From the cell containing the given text, extract its center point as [X, Y] coordinate. 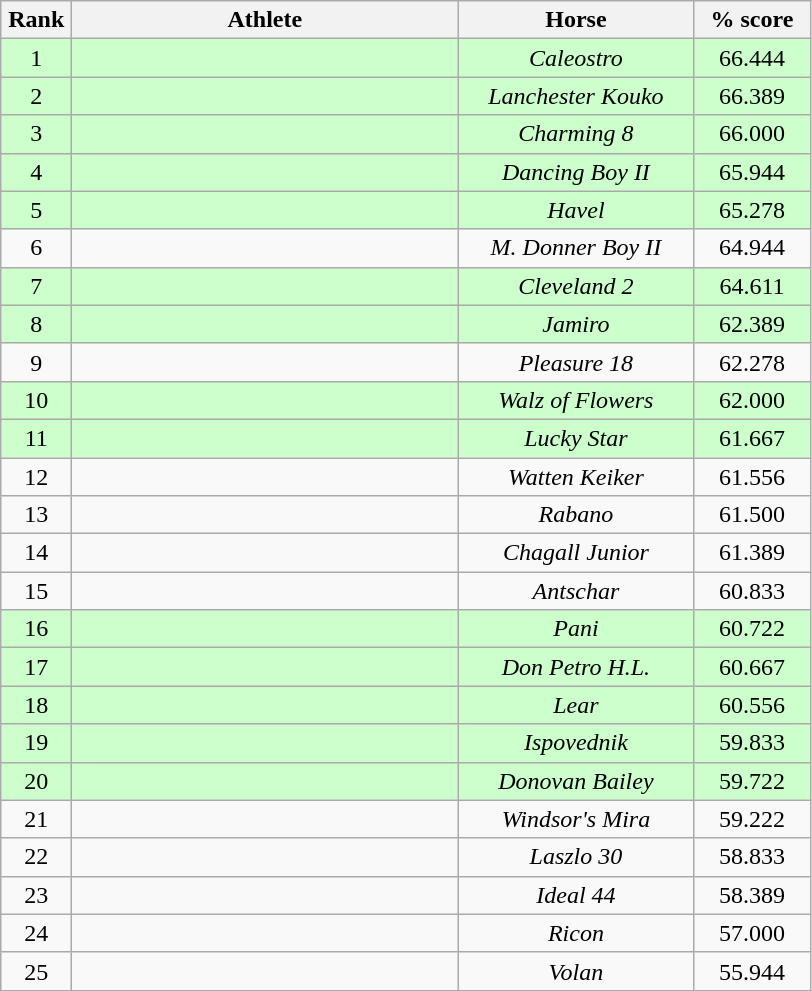
10 [36, 400]
19 [36, 743]
17 [36, 667]
Jamiro [576, 324]
60.722 [752, 629]
Charming 8 [576, 134]
Ideal 44 [576, 895]
M. Donner Boy II [576, 248]
Pleasure 18 [576, 362]
Donovan Bailey [576, 781]
66.444 [752, 58]
Horse [576, 20]
Antschar [576, 591]
8 [36, 324]
59.833 [752, 743]
Ispovednik [576, 743]
61.389 [752, 553]
2 [36, 96]
Pani [576, 629]
58.389 [752, 895]
21 [36, 819]
24 [36, 933]
Athlete [265, 20]
Volan [576, 971]
65.944 [752, 172]
66.000 [752, 134]
14 [36, 553]
55.944 [752, 971]
61.556 [752, 477]
Walz of Flowers [576, 400]
16 [36, 629]
22 [36, 857]
12 [36, 477]
1 [36, 58]
61.500 [752, 515]
7 [36, 286]
60.667 [752, 667]
65.278 [752, 210]
64.611 [752, 286]
Don Petro H.L. [576, 667]
13 [36, 515]
% score [752, 20]
58.833 [752, 857]
5 [36, 210]
18 [36, 705]
Cleveland 2 [576, 286]
60.833 [752, 591]
Lanchester Kouko [576, 96]
62.000 [752, 400]
9 [36, 362]
4 [36, 172]
Rabano [576, 515]
66.389 [752, 96]
15 [36, 591]
Chagall Junior [576, 553]
23 [36, 895]
20 [36, 781]
59.722 [752, 781]
60.556 [752, 705]
11 [36, 438]
62.278 [752, 362]
3 [36, 134]
62.389 [752, 324]
Dancing Boy II [576, 172]
Havel [576, 210]
Caleostro [576, 58]
59.222 [752, 819]
Laszlo 30 [576, 857]
6 [36, 248]
Lucky Star [576, 438]
25 [36, 971]
Ricon [576, 933]
Watten Keiker [576, 477]
Lear [576, 705]
57.000 [752, 933]
Rank [36, 20]
61.667 [752, 438]
64.944 [752, 248]
Windsor's Mira [576, 819]
